Extract the (X, Y) coordinate from the center of the cell holding the provided text.  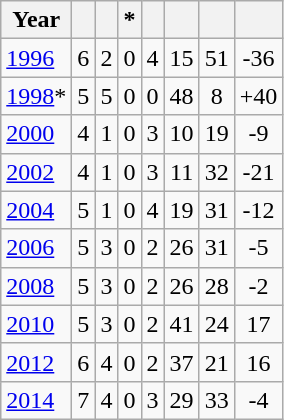
33 (216, 400)
2008 (36, 286)
11 (182, 172)
1996 (36, 58)
16 (258, 362)
-21 (258, 172)
48 (182, 96)
2002 (36, 172)
32 (216, 172)
10 (182, 134)
2004 (36, 210)
-9 (258, 134)
7 (84, 400)
37 (182, 362)
17 (258, 324)
2012 (36, 362)
+40 (258, 96)
-5 (258, 248)
21 (216, 362)
8 (216, 96)
41 (182, 324)
28 (216, 286)
-36 (258, 58)
51 (216, 58)
* (130, 20)
24 (216, 324)
1998* (36, 96)
-2 (258, 286)
-12 (258, 210)
2014 (36, 400)
2010 (36, 324)
2006 (36, 248)
Year (36, 20)
29 (182, 400)
15 (182, 58)
-4 (258, 400)
2000 (36, 134)
